Locate the cell with the specified text and output its [x, y] center coordinate. 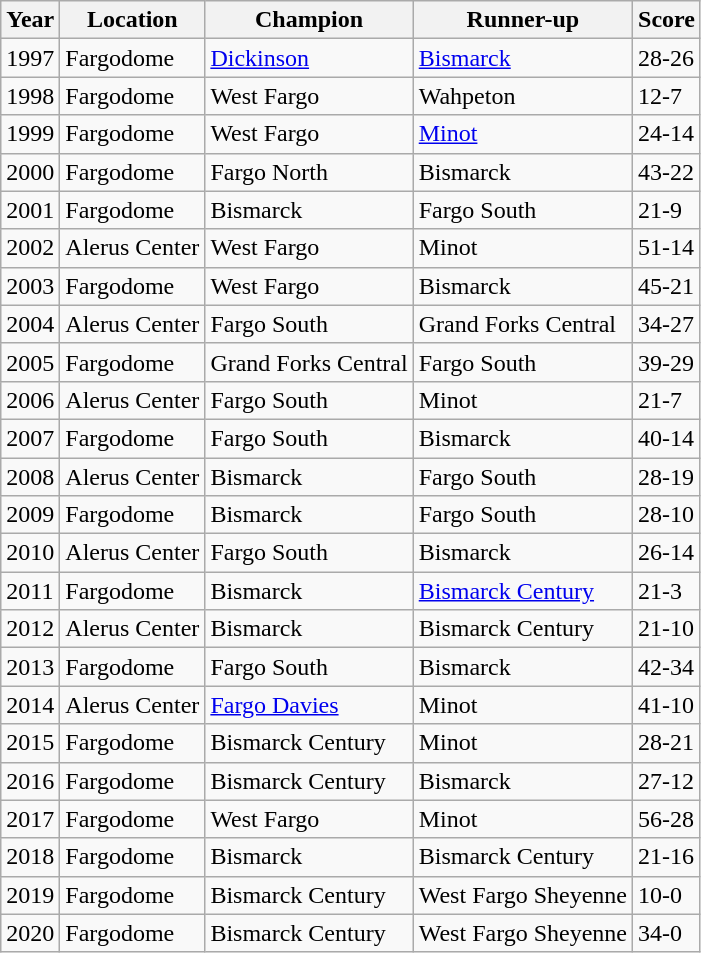
Champion [309, 20]
28-10 [667, 515]
2007 [30, 438]
28-21 [667, 743]
27-12 [667, 781]
2001 [30, 210]
2019 [30, 895]
1999 [30, 134]
2002 [30, 248]
45-21 [667, 286]
2009 [30, 515]
Location [132, 20]
2000 [30, 172]
2015 [30, 743]
51-14 [667, 248]
40-14 [667, 438]
34-27 [667, 324]
41-10 [667, 705]
2012 [30, 629]
21-10 [667, 629]
21-16 [667, 857]
28-19 [667, 477]
Fargo North [309, 172]
Wahpeton [522, 96]
Dickinson [309, 58]
42-34 [667, 667]
2003 [30, 286]
28-26 [667, 58]
21-7 [667, 400]
2005 [30, 362]
2011 [30, 591]
1998 [30, 96]
2017 [30, 819]
56-28 [667, 819]
43-22 [667, 172]
21-9 [667, 210]
Runner-up [522, 20]
2018 [30, 857]
2010 [30, 553]
12-7 [667, 96]
34-0 [667, 933]
2006 [30, 400]
1997 [30, 58]
39-29 [667, 362]
2008 [30, 477]
2013 [30, 667]
Score [667, 20]
Year [30, 20]
Fargo Davies [309, 705]
2020 [30, 933]
2016 [30, 781]
21-3 [667, 591]
24-14 [667, 134]
10-0 [667, 895]
26-14 [667, 553]
2014 [30, 705]
2004 [30, 324]
